Scan for the cell matching the given text and deliver its (X, Y) coordinate at center. 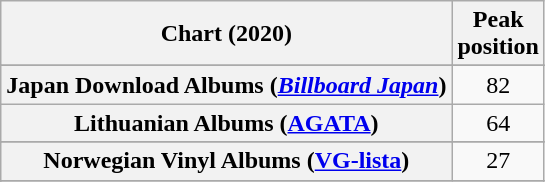
82 (498, 85)
27 (498, 161)
Japan Download Albums (Billboard Japan) (226, 85)
Peakposition (498, 34)
Chart (2020) (226, 34)
64 (498, 123)
Lithuanian Albums (AGATA) (226, 123)
Norwegian Vinyl Albums (VG-lista) (226, 161)
